Find where the given text appears and provide that cell's center as (x, y) coordinate. 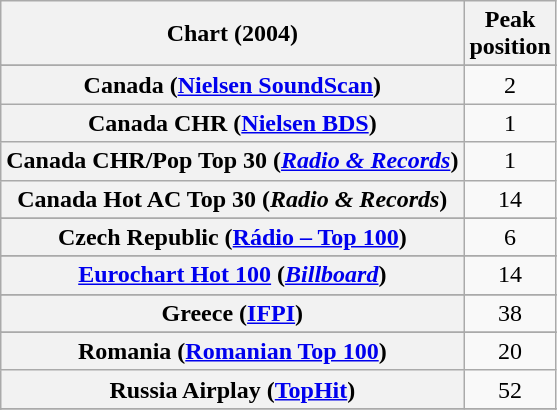
Russia Airplay (TopHit) (232, 389)
Czech Republic (Rádio – Top 100) (232, 237)
2 (510, 85)
6 (510, 237)
Romania (Romanian Top 100) (232, 351)
Canada Hot AC Top 30 (Radio & Records) (232, 199)
52 (510, 389)
Peakposition (510, 34)
Canada CHR/Pop Top 30 (Radio & Records) (232, 161)
Canada CHR (Nielsen BDS) (232, 123)
Eurochart Hot 100 (Billboard) (232, 275)
Chart (2004) (232, 34)
Canada (Nielsen SoundScan) (232, 85)
Greece (IFPI) (232, 313)
38 (510, 313)
20 (510, 351)
